Identify which cell holds the provided text, then report its (x, y) central coordinate. 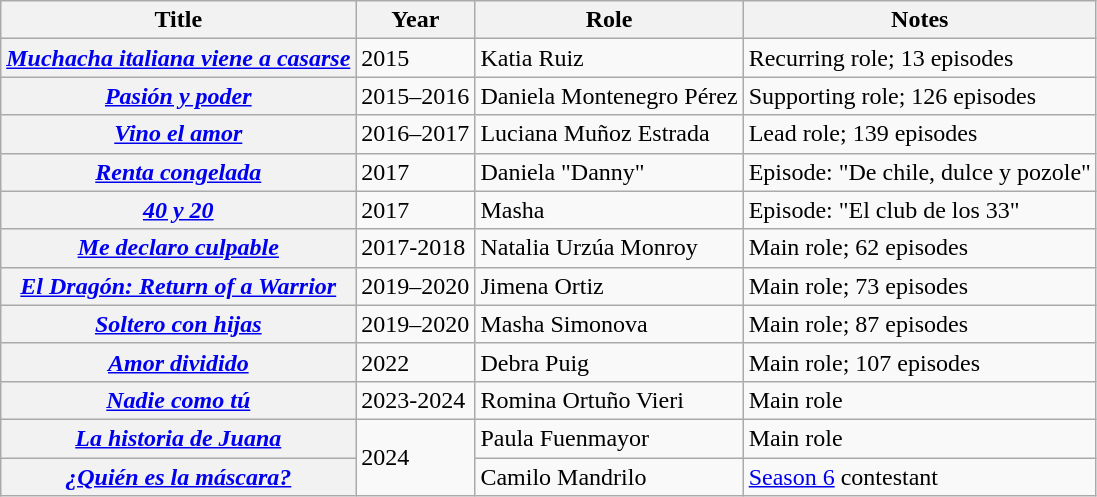
Main role; 73 episodes (920, 286)
Episode: "El club de los 33" (920, 210)
Main role; 87 episodes (920, 324)
Main role; 62 episodes (920, 248)
¿Quién es la máscara? (178, 477)
La historia de Juana (178, 438)
2022 (416, 362)
El Dragón: Return of a Warrior (178, 286)
Year (416, 20)
Me declaro culpable (178, 248)
Camilo Mandrilo (609, 477)
Title (178, 20)
Renta congelada (178, 172)
Masha (609, 210)
Soltero con hijas (178, 324)
Masha Simonova (609, 324)
Daniela Montenegro Pérez (609, 96)
Amor dividido (178, 362)
Debra Puig (609, 362)
Daniela "Danny" (609, 172)
Notes (920, 20)
2024 (416, 457)
Pasión y poder (178, 96)
Recurring role; 13 episodes (920, 58)
2016–2017 (416, 134)
2015 (416, 58)
Supporting role; 126 episodes (920, 96)
40 y 20 (178, 210)
Natalia Urzúa Monroy (609, 248)
Paula Fuenmayor (609, 438)
Season 6 contestant (920, 477)
2015–2016 (416, 96)
Luciana Muñoz Estrada (609, 134)
Nadie como tú (178, 400)
Vino el amor (178, 134)
Muchacha italiana viene a casarse (178, 58)
2017-2018 (416, 248)
Main role; 107 episodes (920, 362)
Katia Ruiz (609, 58)
Lead role; 139 episodes (920, 134)
Role (609, 20)
Jimena Ortiz (609, 286)
Episode: "De chile, dulce y pozole" (920, 172)
Romina Ortuño Vieri (609, 400)
2023-2024 (416, 400)
